Return the [X, Y] coordinate for the center point of the cell that contains the specified text.  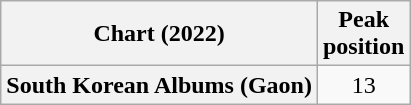
13 [363, 85]
Chart (2022) [160, 34]
South Korean Albums (Gaon) [160, 85]
Peakposition [363, 34]
